Provide the (X, Y) coordinate of the cell's center where the given text is located.  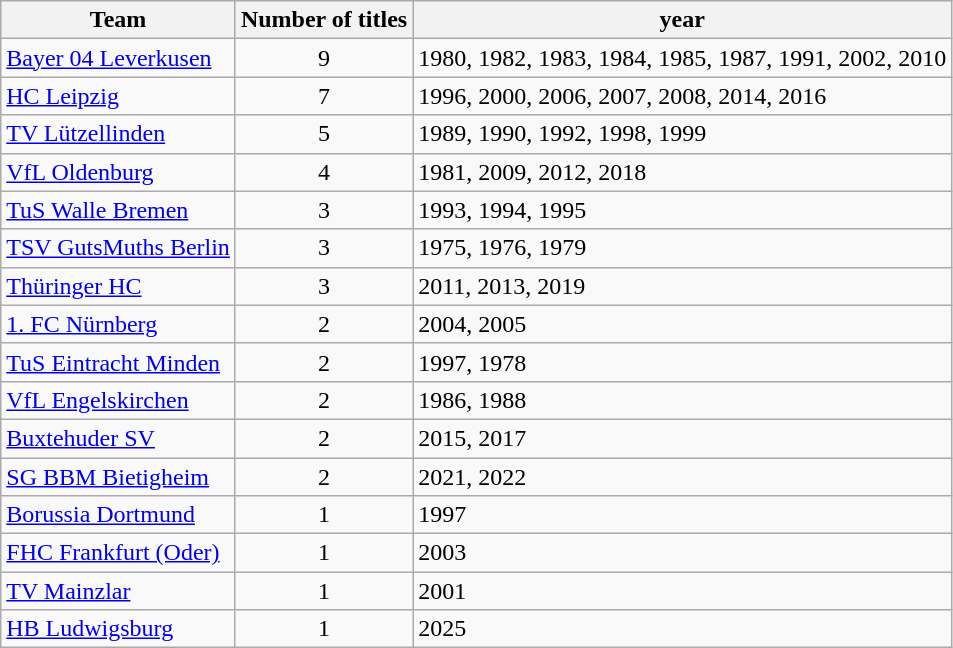
1980, 1982, 1983, 1984, 1985, 1987, 1991, 2002, 2010 (682, 58)
2011, 2013, 2019 (682, 286)
1997 (682, 515)
9 (324, 58)
TuS Eintracht Minden (118, 362)
1. FC Nürnberg (118, 324)
HB Ludwigsburg (118, 629)
2001 (682, 591)
5 (324, 134)
SG BBM Bietigheim (118, 477)
TSV GutsMuths Berlin (118, 248)
Team (118, 20)
2025 (682, 629)
HC Leipzig (118, 96)
7 (324, 96)
1993, 1994, 1995 (682, 210)
TV Lützellinden (118, 134)
TuS Walle Bremen (118, 210)
FHC Frankfurt (Oder) (118, 553)
1975, 1976, 1979 (682, 248)
2021, 2022 (682, 477)
1997, 1978 (682, 362)
4 (324, 172)
VfL Oldenburg (118, 172)
Borussia Dortmund (118, 515)
VfL Engelskirchen (118, 400)
year (682, 20)
Thüringer HC (118, 286)
Buxtehuder SV (118, 438)
1981, 2009, 2012, 2018 (682, 172)
1986, 1988 (682, 400)
Bayer 04 Leverkusen (118, 58)
1989, 1990, 1992, 1998, 1999 (682, 134)
2004, 2005 (682, 324)
Number of titles (324, 20)
TV Mainzlar (118, 591)
1996, 2000, 2006, 2007, 2008, 2014, 2016 (682, 96)
2003 (682, 553)
2015, 2017 (682, 438)
